Capture the cell that displays the provided text and extract its (X, Y) central coordinate. 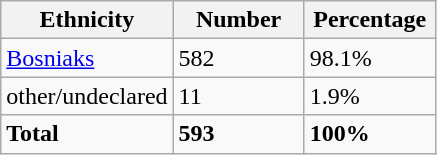
Total (87, 134)
98.1% (370, 58)
582 (238, 58)
1.9% (370, 96)
other/undeclared (87, 96)
Number (238, 20)
100% (370, 134)
Percentage (370, 20)
593 (238, 134)
Bosniaks (87, 58)
11 (238, 96)
Ethnicity (87, 20)
